Identify which cell holds the provided text, then report its [X, Y] central coordinate. 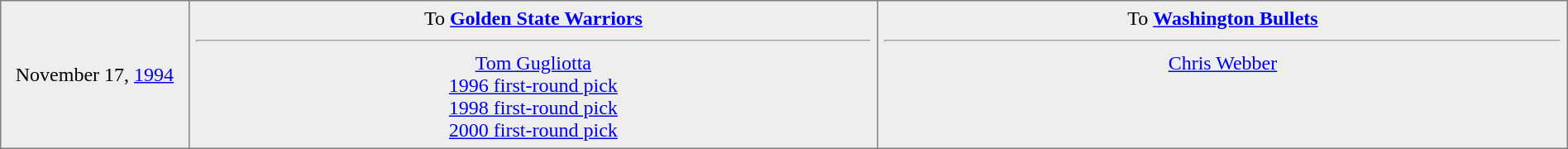
November 17, 1994 [94, 74]
To Golden State WarriorsTom Gugliotta1996 first-round pick1998 first-round pick2000 first-round pick [533, 74]
To Washington BulletsChris Webber [1223, 74]
